Identify which cell holds the provided text, then report its [x, y] central coordinate. 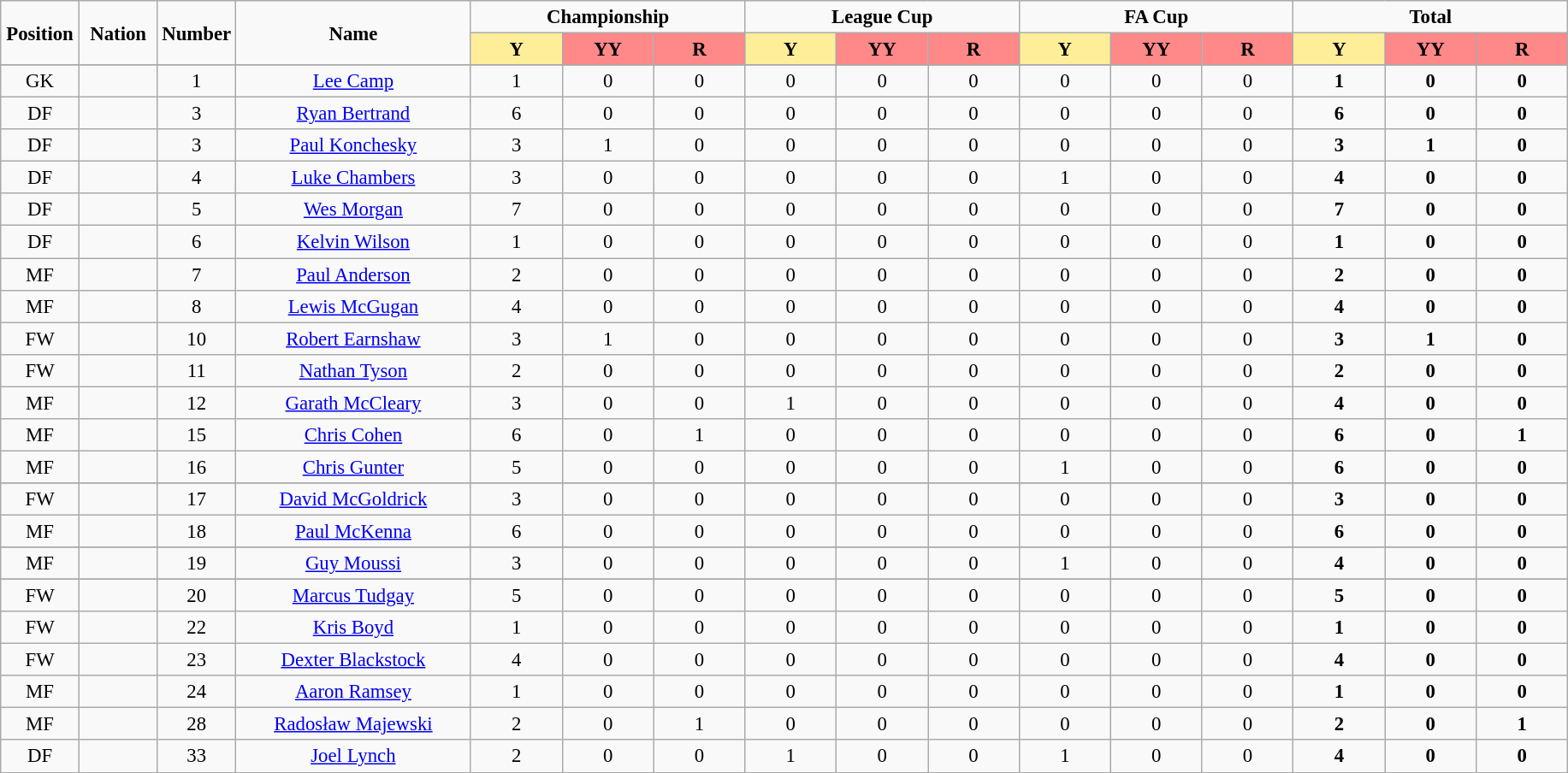
Paul Anderson [354, 274]
8 [197, 306]
Chris Gunter [354, 467]
Wes Morgan [354, 209]
Radosław Majewski [354, 724]
Nation [118, 32]
Position [40, 32]
League Cup [883, 17]
Lee Camp [354, 81]
Kris Boyd [354, 628]
17 [197, 499]
Total [1430, 17]
Guy Moussi [354, 564]
24 [197, 692]
Chris Cohen [354, 435]
Joel Lynch [354, 757]
23 [197, 660]
Kelvin Wilson [354, 242]
Marcus Tudgay [354, 596]
FA Cup [1157, 17]
Luke Chambers [354, 178]
David McGoldrick [354, 499]
Nathan Tyson [354, 370]
Championship [607, 17]
Dexter Blackstock [354, 660]
Paul Konchesky [354, 145]
Ryan Bertrand [354, 114]
Garath McCleary [354, 403]
33 [197, 757]
11 [197, 370]
Paul McKenna [354, 531]
15 [197, 435]
16 [197, 467]
20 [197, 596]
10 [197, 339]
Aaron Ramsey [354, 692]
Number [197, 32]
GK [40, 81]
12 [197, 403]
Robert Earnshaw [354, 339]
28 [197, 724]
19 [197, 564]
18 [197, 531]
22 [197, 628]
Name [354, 32]
Lewis McGugan [354, 306]
